From the cell containing the given text, extract its center point as (X, Y) coordinate. 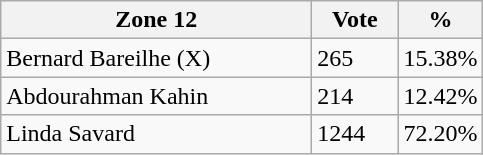
Vote (355, 20)
% (440, 20)
1244 (355, 134)
Bernard Bareilhe (X) (156, 58)
15.38% (440, 58)
72.20% (440, 134)
Zone 12 (156, 20)
12.42% (440, 96)
214 (355, 96)
Linda Savard (156, 134)
265 (355, 58)
Abdourahman Kahin (156, 96)
